Find where the given text appears and provide that cell's center as (x, y) coordinate. 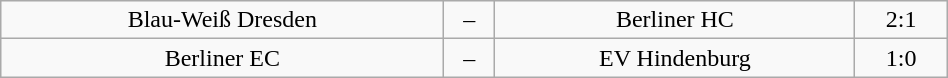
Blau-Weiß Dresden (222, 20)
2:1 (901, 20)
1:0 (901, 58)
Berliner EC (222, 58)
Berliner HC (675, 20)
EV Hindenburg (675, 58)
